Find where the given text appears and provide that cell's center as (X, Y) coordinate. 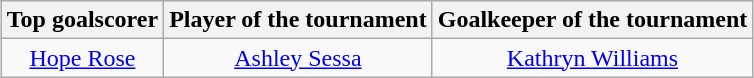
Hope Rose (82, 58)
Ashley Sessa (298, 58)
Kathryn Williams (592, 58)
Top goalscorer (82, 20)
Goalkeeper of the tournament (592, 20)
Player of the tournament (298, 20)
